Detect which cell encompasses the target text, then output its (x, y) center coordinate. 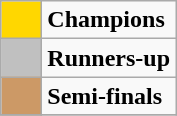
Champions (109, 20)
Runners-up (109, 58)
Semi-finals (109, 96)
